Output the (x, y) coordinate of the center of the cell containing the given text.  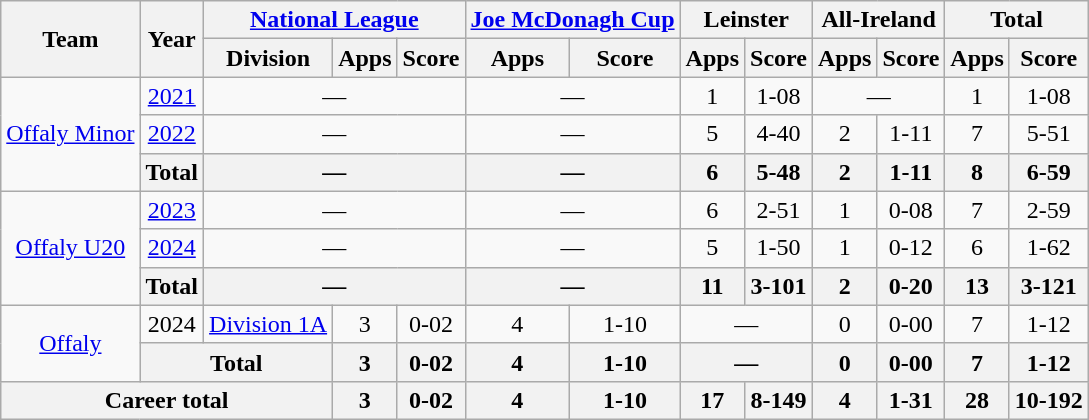
2022 (172, 134)
Career total (167, 400)
Joe McDonagh Cup (572, 20)
2-59 (1048, 210)
Division 1A (268, 324)
13 (977, 286)
2-51 (779, 210)
3-101 (779, 286)
5-48 (779, 172)
11 (712, 286)
2021 (172, 96)
0-20 (911, 286)
0-12 (911, 248)
6-59 (1048, 172)
10-192 (1048, 400)
1-31 (911, 400)
4-40 (779, 134)
8-149 (779, 400)
8 (977, 172)
Offaly (70, 343)
1-62 (1048, 248)
0-08 (911, 210)
Leinster (746, 20)
Offaly Minor (70, 134)
17 (712, 400)
All-Ireland (878, 20)
5-51 (1048, 134)
Division (268, 58)
Team (70, 39)
National League (334, 20)
2023 (172, 210)
1-50 (779, 248)
Year (172, 39)
3-121 (1048, 286)
Offaly U20 (70, 248)
28 (977, 400)
